Output the (x, y) coordinate of the center of the cell containing the given text.  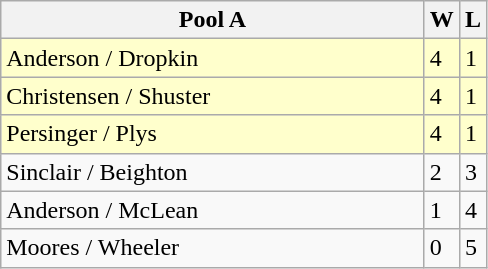
Anderson / McLean (213, 210)
Christensen / Shuster (213, 96)
0 (442, 248)
W (442, 20)
L (472, 20)
Pool A (213, 20)
3 (472, 172)
Anderson / Dropkin (213, 58)
2 (442, 172)
5 (472, 248)
Sinclair / Beighton (213, 172)
Moores / Wheeler (213, 248)
Persinger / Plys (213, 134)
